Determine the [x, y] coordinate at the center of the cell enclosing the given text.  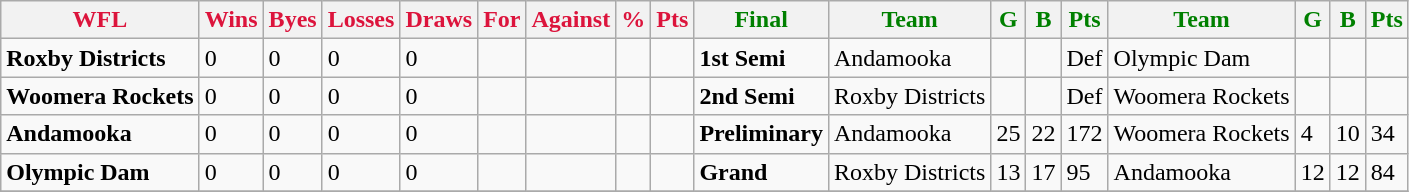
10 [1348, 134]
172 [1084, 134]
4 [1312, 134]
17 [1044, 172]
95 [1084, 172]
2nd Semi [762, 96]
% [634, 20]
Final [762, 20]
22 [1044, 134]
WFL [100, 20]
25 [1008, 134]
Grand [762, 172]
Draws [439, 20]
1st Semi [762, 58]
Losses [361, 20]
Wins [231, 20]
Against [571, 20]
For [502, 20]
84 [1386, 172]
13 [1008, 172]
34 [1386, 134]
Preliminary [762, 134]
Byes [292, 20]
